Return [X, Y] of the center of cell containing provided text 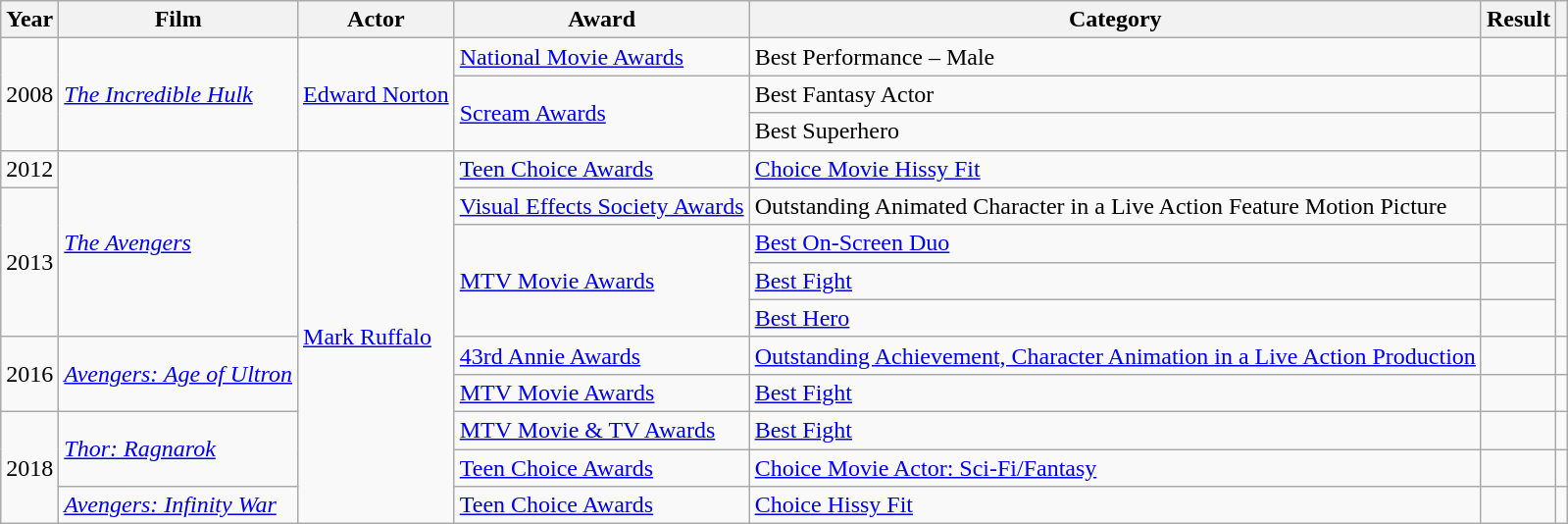
The Avengers [178, 243]
The Incredible Hulk [178, 94]
2016 [29, 374]
Year [29, 20]
Choice Hissy Fit [1115, 505]
Actor [377, 20]
Best Superhero [1115, 131]
Visual Effects Society Awards [602, 206]
Best Fantasy Actor [1115, 94]
Film [178, 20]
2018 [29, 467]
Result [1518, 20]
2008 [29, 94]
43rd Annie Awards [602, 355]
Choice Movie Hissy Fit [1115, 169]
Avengers: Infinity War [178, 505]
National Movie Awards [602, 57]
Best Performance – Male [1115, 57]
2013 [29, 262]
2012 [29, 169]
Outstanding Animated Character in a Live Action Feature Motion Picture [1115, 206]
Mark Ruffalo [377, 338]
Choice Movie Actor: Sci-Fi/Fantasy [1115, 468]
MTV Movie & TV Awards [602, 430]
Category [1115, 20]
Scream Awards [602, 113]
Edward Norton [377, 94]
Avengers: Age of Ultron [178, 374]
Outstanding Achievement, Character Animation in a Live Action Production [1115, 355]
Best On-Screen Duo [1115, 243]
Award [602, 20]
Thor: Ragnarok [178, 448]
Best Hero [1115, 318]
